Search for the cell housing the specified text and yield its (X, Y) center coordinate. 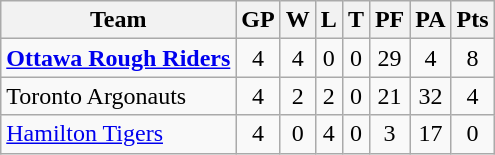
PF (389, 20)
L (328, 20)
8 (472, 58)
17 (430, 134)
Toronto Argonauts (118, 96)
PA (430, 20)
29 (389, 58)
Ottawa Rough Riders (118, 58)
32 (430, 96)
GP (258, 20)
21 (389, 96)
T (356, 20)
3 (389, 134)
Hamilton Tigers (118, 134)
W (298, 20)
Pts (472, 20)
Team (118, 20)
